Extract the (X, Y) coordinate from the center of the cell holding the provided text.  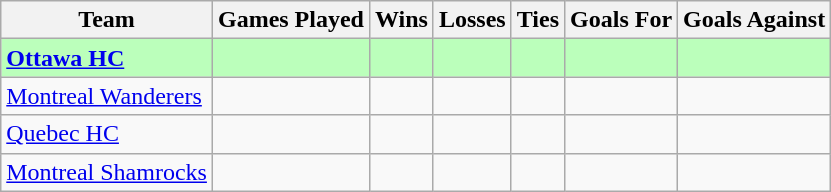
Team (107, 20)
Ties (538, 20)
Losses (472, 20)
Wins (401, 20)
Montreal Wanderers (107, 96)
Games Played (290, 20)
Goals Against (754, 20)
Quebec HC (107, 134)
Ottawa HC (107, 58)
Montreal Shamrocks (107, 172)
Goals For (622, 20)
